From the cell containing the given text, extract its center point as (x, y) coordinate. 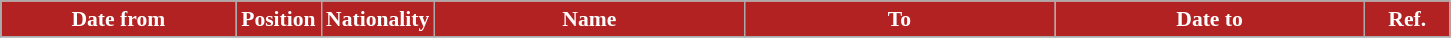
To (899, 19)
Name (589, 19)
Ref. (1408, 19)
Date to (1210, 19)
Date from (118, 19)
Nationality (378, 19)
Position (278, 19)
